Determine the (X, Y) coordinate at the center of the cell enclosing the given text.  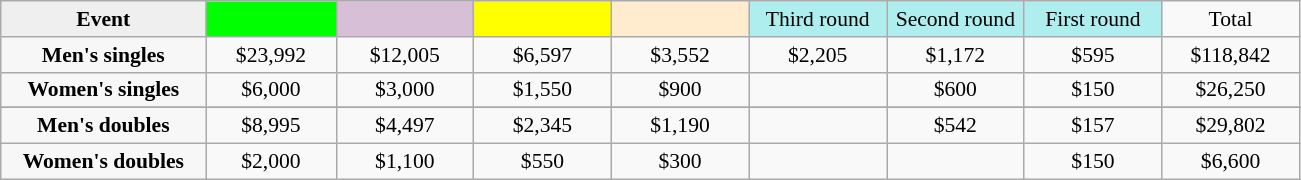
$1,190 (680, 126)
$2,000 (271, 162)
$600 (955, 90)
Women's doubles (104, 162)
$2,205 (818, 55)
First round (1093, 19)
Total (1231, 19)
$3,552 (680, 55)
$595 (1093, 55)
$1,100 (405, 162)
$8,995 (271, 126)
$12,005 (405, 55)
Event (104, 19)
Men's singles (104, 55)
$23,992 (271, 55)
$6,000 (271, 90)
Men's doubles (104, 126)
$6,597 (543, 55)
$300 (680, 162)
Third round (818, 19)
Second round (955, 19)
$542 (955, 126)
$2,345 (543, 126)
$4,497 (405, 126)
$6,600 (1231, 162)
$157 (1093, 126)
$26,250 (1231, 90)
Women's singles (104, 90)
$900 (680, 90)
$550 (543, 162)
$1,172 (955, 55)
$1,550 (543, 90)
$118,842 (1231, 55)
$29,802 (1231, 126)
$3,000 (405, 90)
